Search for the cell housing the specified text and yield its (x, y) center coordinate. 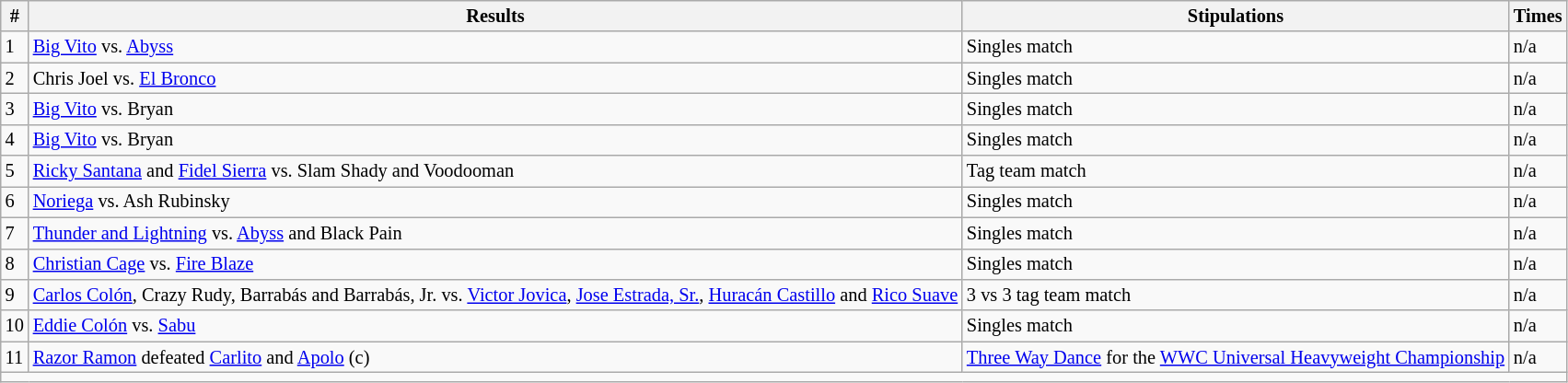
2 (15, 78)
# (15, 16)
Times (1538, 16)
8 (15, 264)
5 (15, 171)
Chris Joel vs. El Bronco (495, 78)
Stipulations (1236, 16)
3 (15, 109)
Tag team match (1236, 171)
10 (15, 326)
Noriega vs. Ash Rubinsky (495, 202)
7 (15, 233)
Three Way Dance for the WWC Universal Heavyweight Championship (1236, 357)
Ricky Santana and Fidel Sierra vs. Slam Shady and Voodooman (495, 171)
9 (15, 295)
Razor Ramon defeated Carlito and Apolo (c) (495, 357)
4 (15, 140)
11 (15, 357)
Results (495, 16)
1 (15, 47)
Thunder and Lightning vs. Abyss and Black Pain (495, 233)
Carlos Colón, Crazy Rudy, Barrabás and Barrabás, Jr. vs. Victor Jovica, Jose Estrada, Sr., Huracán Castillo and Rico Suave (495, 295)
6 (15, 202)
Big Vito vs. Abyss (495, 47)
Christian Cage vs. Fire Blaze (495, 264)
Eddie Colón vs. Sabu (495, 326)
3 vs 3 tag team match (1236, 295)
